Output the (X, Y) coordinate of the center of the cell containing the given text.  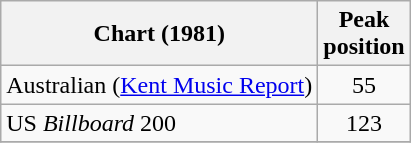
123 (364, 123)
Australian (Kent Music Report) (160, 85)
55 (364, 85)
Chart (1981) (160, 34)
Peakposition (364, 34)
US Billboard 200 (160, 123)
